Pinpoint the cell where the given text exists, returning its [X, Y] midpoint coordinate. 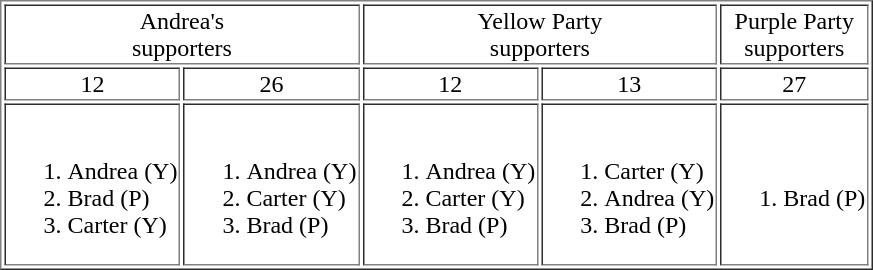
27 [794, 84]
Brad (P) [794, 185]
Yellow Partysupporters [540, 34]
Andrea'ssupporters [182, 34]
13 [629, 84]
Carter (Y)Andrea (Y)Brad (P) [629, 185]
Andrea (Y)Brad (P)Carter (Y) [92, 185]
Purple Partysupporters [794, 34]
26 [271, 84]
